Pinpoint the cell where the given text exists, returning its (x, y) midpoint coordinate. 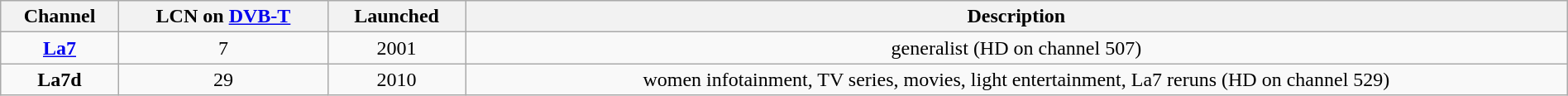
La7 (60, 48)
7 (223, 48)
women infotainment, TV series, movies, light entertainment, La7 reruns (HD on channel 529) (1016, 79)
2001 (397, 48)
LCN on DVB-T (223, 17)
generalist (HD on channel 507) (1016, 48)
Channel (60, 17)
La7d (60, 79)
Description (1016, 17)
2010 (397, 79)
29 (223, 79)
Launched (397, 17)
